Return the [X, Y] coordinate for the center point of the cell that contains the specified text.  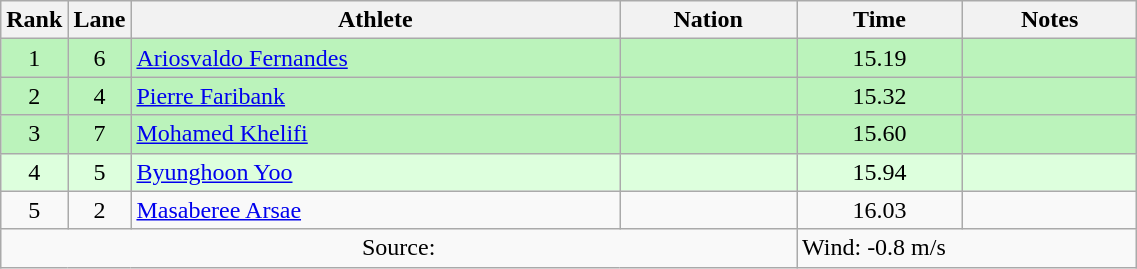
Mohamed Khelifi [376, 134]
Rank [34, 20]
1 [34, 58]
Nation [708, 20]
Source: [399, 248]
Masaberee Arsae [376, 210]
15.32 [880, 96]
Wind: -0.8 m/s [967, 248]
Byunghoon Yoo [376, 172]
15.60 [880, 134]
3 [34, 134]
15.94 [880, 172]
Athlete [376, 20]
15.19 [880, 58]
Pierre Faribank [376, 96]
Notes [1049, 20]
Lane [100, 20]
Time [880, 20]
Ariosvaldo Fernandes [376, 58]
6 [100, 58]
16.03 [880, 210]
7 [100, 134]
